Capture the cell that displays the provided text and extract its [X, Y] central coordinate. 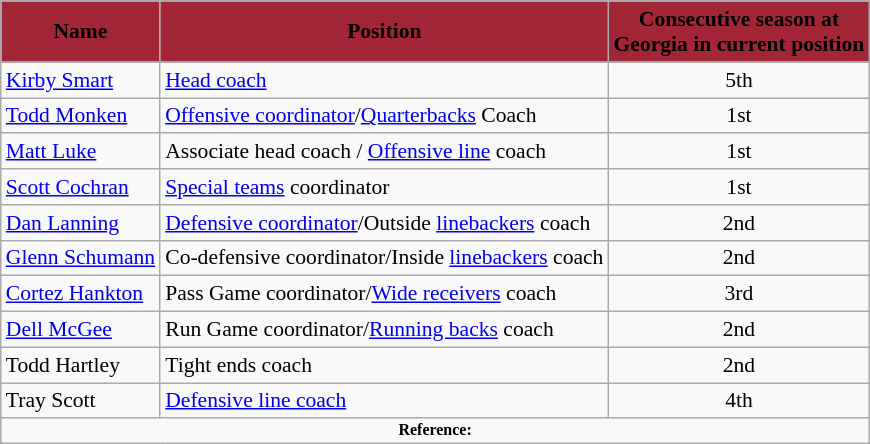
Name [80, 32]
Todd Monken [80, 116]
Scott Cochran [80, 187]
Defensive coordinator/Outside linebackers coach [384, 223]
Tight ends coach [384, 365]
Defensive line coach [384, 401]
Run Game coordinator/Running backs coach [384, 330]
Cortez Hankton [80, 294]
Glenn Schumann [80, 258]
Position [384, 32]
Special teams coordinator [384, 187]
Head coach [384, 80]
5th [738, 80]
Offensive coordinator/Quarterbacks Coach [384, 116]
Associate head coach / Offensive line coach [384, 152]
Dell McGee [80, 330]
Todd Hartley [80, 365]
Pass Game coordinator/Wide receivers coach [384, 294]
Consecutive season atGeorgia in current position [738, 32]
Tray Scott [80, 401]
Kirby Smart [80, 80]
4th [738, 401]
Co-defensive coordinator/Inside linebackers coach [384, 258]
Dan Lanning [80, 223]
3rd [738, 294]
Reference: [436, 431]
Matt Luke [80, 152]
